Determine the (X, Y) coordinate at the center of the cell enclosing the given text.  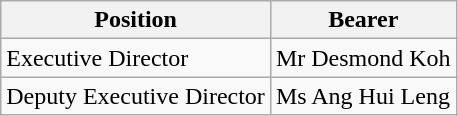
Executive Director (136, 58)
Mr Desmond Koh (363, 58)
Deputy Executive Director (136, 96)
Ms Ang Hui Leng (363, 96)
Position (136, 20)
Bearer (363, 20)
